Identify which cell holds the provided text, then report its [X, Y] central coordinate. 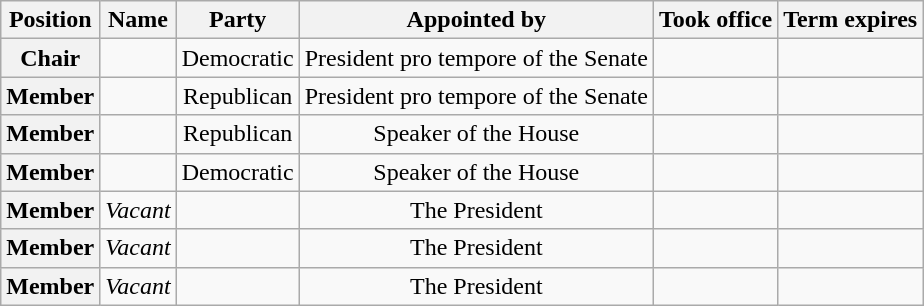
Position [50, 20]
Term expires [850, 20]
Chair [50, 58]
Party [238, 20]
Took office [715, 20]
Appointed by [476, 20]
Name [138, 20]
